For the text-containing cell, return its midpoint in [x, y] coordinate format. 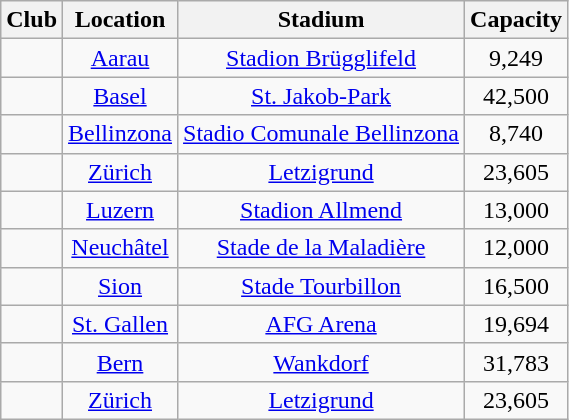
Wankdorf [322, 362]
31,783 [516, 362]
St. Gallen [120, 324]
Bellinzona [120, 134]
Capacity [516, 20]
Bern [120, 362]
8,740 [516, 134]
Stadium [322, 20]
Luzern [120, 210]
Aarau [120, 58]
Stadio Comunale Bellinzona [322, 134]
Sion [120, 286]
13,000 [516, 210]
St. Jakob-Park [322, 96]
Neuchâtel [120, 248]
16,500 [516, 286]
Stadion Allmend [322, 210]
Basel [120, 96]
Stade de la Maladière [322, 248]
Stade Tourbillon [322, 286]
Stadion Brügglifeld [322, 58]
9,249 [516, 58]
19,694 [516, 324]
42,500 [516, 96]
AFG Arena [322, 324]
12,000 [516, 248]
Club [32, 20]
Location [120, 20]
